Scan for the cell matching the given text and deliver its [x, y] coordinate at center. 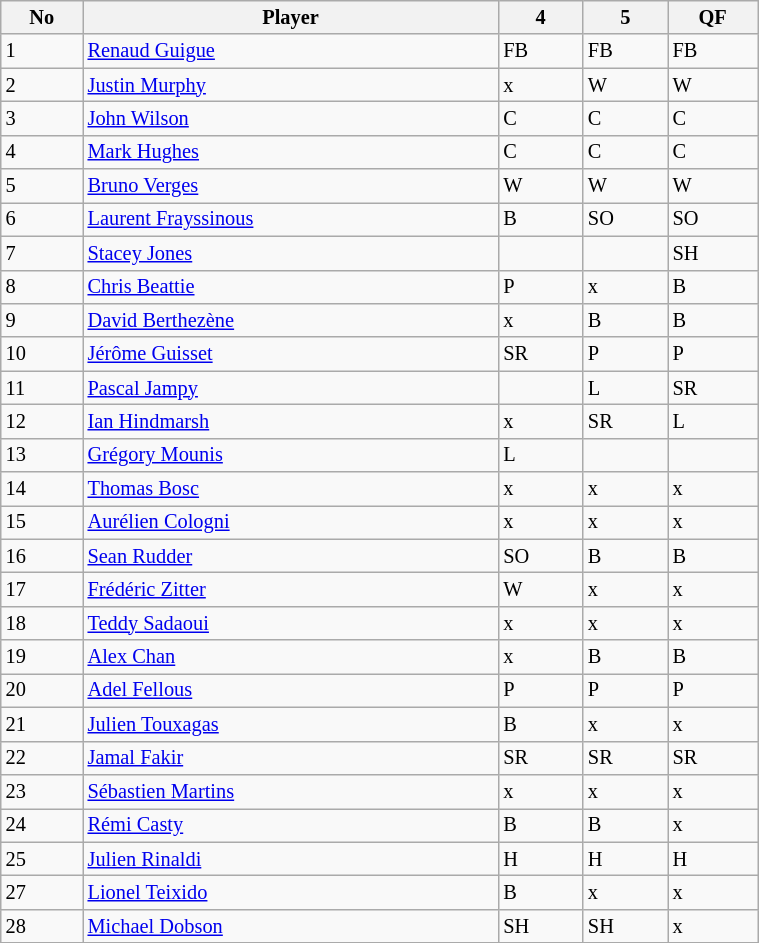
QF [713, 17]
Renaud Guigue [291, 51]
Frédéric Zitter [291, 589]
Stacey Jones [291, 253]
Aurélien Cologni [291, 522]
Michael Dobson [291, 926]
25 [42, 859]
9 [42, 320]
Julien Rinaldi [291, 859]
Ian Hindmarsh [291, 421]
Laurent Frayssinous [291, 219]
28 [42, 926]
Adel Fellous [291, 690]
19 [42, 657]
Alex Chan [291, 657]
Julien Touxagas [291, 724]
17 [42, 589]
3 [42, 118]
15 [42, 522]
Jamal Fakir [291, 758]
12 [42, 421]
23 [42, 791]
Mark Hughes [291, 152]
22 [42, 758]
6 [42, 219]
Sean Rudder [291, 556]
16 [42, 556]
Sébastien Martins [291, 791]
Rémi Casty [291, 825]
Bruno Verges [291, 186]
27 [42, 892]
1 [42, 51]
Justin Murphy [291, 85]
Chris Beattie [291, 287]
Jérôme Guisset [291, 354]
2 [42, 85]
Grégory Mounis [291, 455]
10 [42, 354]
David Berthezène [291, 320]
Thomas Bosc [291, 489]
Lionel Teixido [291, 892]
Teddy Sadaoui [291, 623]
14 [42, 489]
11 [42, 388]
18 [42, 623]
20 [42, 690]
Pascal Jampy [291, 388]
24 [42, 825]
13 [42, 455]
Player [291, 17]
8 [42, 287]
7 [42, 253]
No [42, 17]
John Wilson [291, 118]
21 [42, 724]
